Find where the given text appears and provide that cell's center as [X, Y] coordinate. 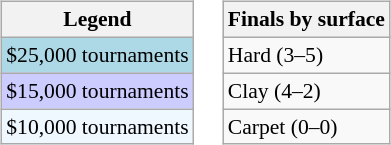
$15,000 tournaments [97, 91]
Carpet (0–0) [306, 127]
Finals by surface [306, 20]
$10,000 tournaments [97, 127]
Hard (3–5) [306, 55]
$25,000 tournaments [97, 55]
Clay (4–2) [306, 91]
Legend [97, 20]
